Search for the cell housing the specified text and yield its [X, Y] center coordinate. 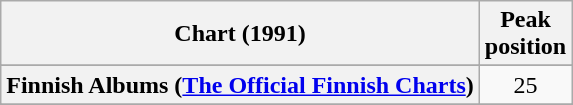
Finnish Albums (The Official Finnish Charts) [240, 85]
Chart (1991) [240, 34]
25 [525, 85]
Peakposition [525, 34]
